Extract the [x, y] coordinate from the center of the cell holding the provided text.  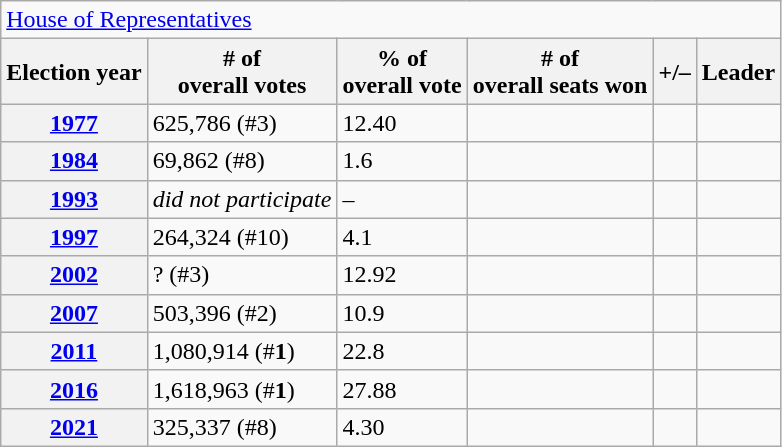
2021 [74, 427]
1,080,914 (#1) [242, 351]
– [402, 199]
503,396 (#2) [242, 313]
Election year [74, 72]
1993 [74, 199]
1984 [74, 161]
12.40 [402, 123]
2016 [74, 389]
2011 [74, 351]
? (#3) [242, 275]
2002 [74, 275]
625,786 (#3) [242, 123]
1,618,963 (#1) [242, 389]
12.92 [402, 275]
% ofoverall vote [402, 72]
264,324 (#10) [242, 237]
Leader [738, 72]
# ofoverall seats won [560, 72]
1997 [74, 237]
2007 [74, 313]
325,337 (#8) [242, 427]
10.9 [402, 313]
22.8 [402, 351]
did not participate [242, 199]
House of Representatives [391, 20]
# ofoverall votes [242, 72]
69,862 (#8) [242, 161]
+/– [674, 72]
1977 [74, 123]
27.88 [402, 389]
1.6 [402, 161]
4.1 [402, 237]
4.30 [402, 427]
